Scan for the cell matching the given text and deliver its [X, Y] coordinate at center. 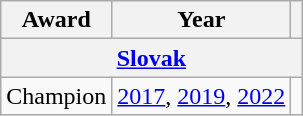
Year [202, 20]
Award [56, 20]
2017, 2019, 2022 [202, 96]
Slovak [152, 58]
Champion [56, 96]
